Provide the (X, Y) coordinate of the cell's center where the given text is located.  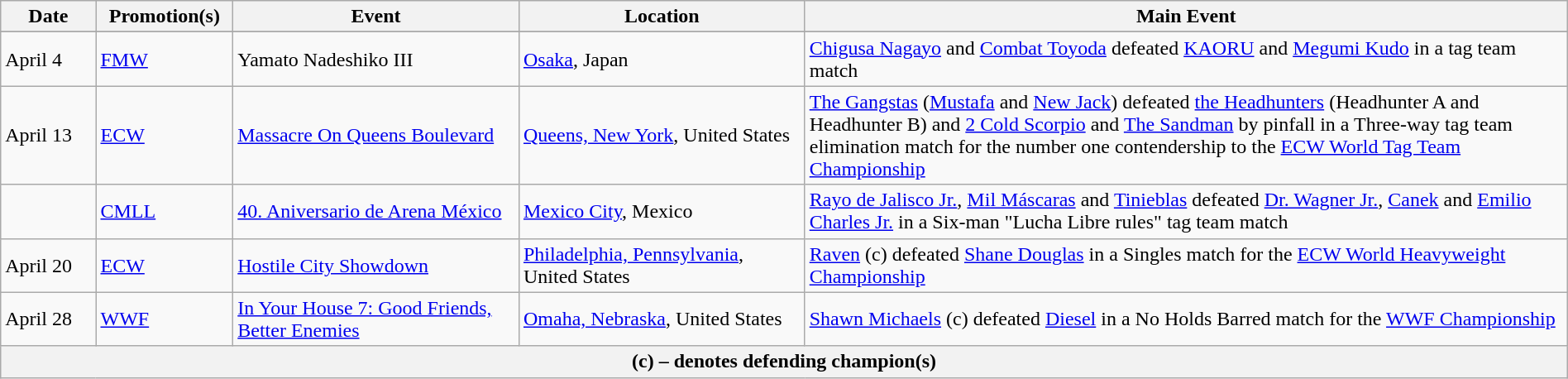
Osaka, Japan (662, 60)
Location (662, 17)
Massacre On Queens Boulevard (376, 136)
Chigusa Nagayo and Combat Toyoda defeated KAORU and Megumi Kudo in a tag team match (1186, 60)
Yamato Nadeshiko III (376, 60)
April 13 (48, 136)
Raven (c) defeated Shane Douglas in a Singles match for the ECW World Heavyweight Championship (1186, 265)
Mexico City, Mexico (662, 212)
Rayo de Jalisco Jr., Mil Máscaras and Tinieblas defeated Dr. Wagner Jr., Canek and Emilio Charles Jr. in a Six-man "Lucha Libre rules" tag team match (1186, 212)
April 4 (48, 60)
WWF (165, 319)
In Your House 7: Good Friends, Better Enemies (376, 319)
40. Aniversario de Arena México (376, 212)
Date (48, 17)
Hostile City Showdown (376, 265)
Shawn Michaels (c) defeated Diesel in a No Holds Barred match for the WWF Championship (1186, 319)
FMW (165, 60)
April 20 (48, 265)
Main Event (1186, 17)
Promotion(s) (165, 17)
Omaha, Nebraska, United States (662, 319)
Philadelphia, Pennsylvania, United States (662, 265)
Queens, New York, United States (662, 136)
April 28 (48, 319)
(c) – denotes defending champion(s) (784, 362)
CMLL (165, 212)
Event (376, 17)
